Scan for the cell matching the given text and deliver its [x, y] coordinate at center. 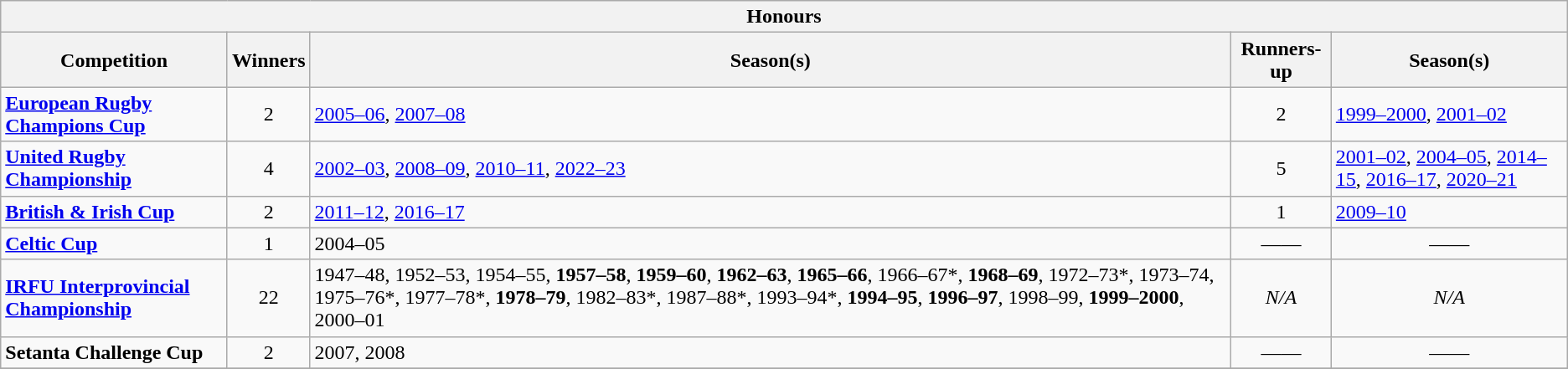
22 [268, 298]
2004–05 [771, 243]
2002–03, 2008–09, 2010–11, 2022–23 [771, 169]
IRFU Interprovincial Championship [114, 298]
2005–06, 2007–08 [771, 114]
Honours [784, 17]
European Rugby Champions Cup [114, 114]
1999–2000, 2001–02 [1449, 114]
2001–02, 2004–05, 2014–15, 2016–17, 2020–21 [1449, 169]
2007, 2008 [771, 352]
2011–12, 2016–17 [771, 212]
Competition [114, 60]
Setanta Challenge Cup [114, 352]
Winners [268, 60]
5 [1282, 169]
2009–10 [1449, 212]
Runners-up [1282, 60]
British & Irish Cup [114, 212]
4 [268, 169]
United Rugby Championship [114, 169]
Celtic Cup [114, 243]
